Return the (X, Y) coordinate for the center point of the cell that contains the specified text.  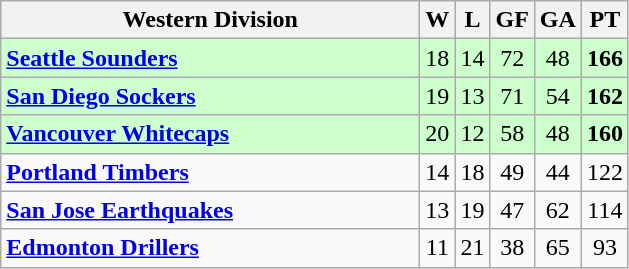
San Diego Sockers (210, 96)
62 (558, 210)
93 (604, 248)
65 (558, 248)
162 (604, 96)
20 (438, 134)
W (438, 20)
38 (512, 248)
71 (512, 96)
GF (512, 20)
44 (558, 172)
PT (604, 20)
58 (512, 134)
12 (472, 134)
Vancouver Whitecaps (210, 134)
Western Division (210, 20)
21 (472, 248)
Portland Timbers (210, 172)
166 (604, 58)
San Jose Earthquakes (210, 210)
72 (512, 58)
47 (512, 210)
Edmonton Drillers (210, 248)
Seattle Sounders (210, 58)
11 (438, 248)
122 (604, 172)
49 (512, 172)
54 (558, 96)
L (472, 20)
160 (604, 134)
GA (558, 20)
114 (604, 210)
